From the cell containing the given text, extract its center point as [x, y] coordinate. 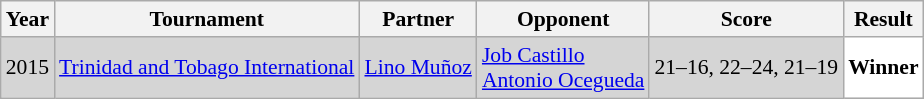
Score [746, 19]
Tournament [206, 19]
Year [28, 19]
21–16, 22–24, 21–19 [746, 68]
Result [884, 19]
Opponent [564, 19]
2015 [28, 68]
Partner [418, 19]
Lino Muñoz [418, 68]
Trinidad and Tobago International [206, 68]
Job Castillo Antonio Ocegueda [564, 68]
Winner [884, 68]
